Determine the (x, y) coordinate at the center of the cell enclosing the given text.  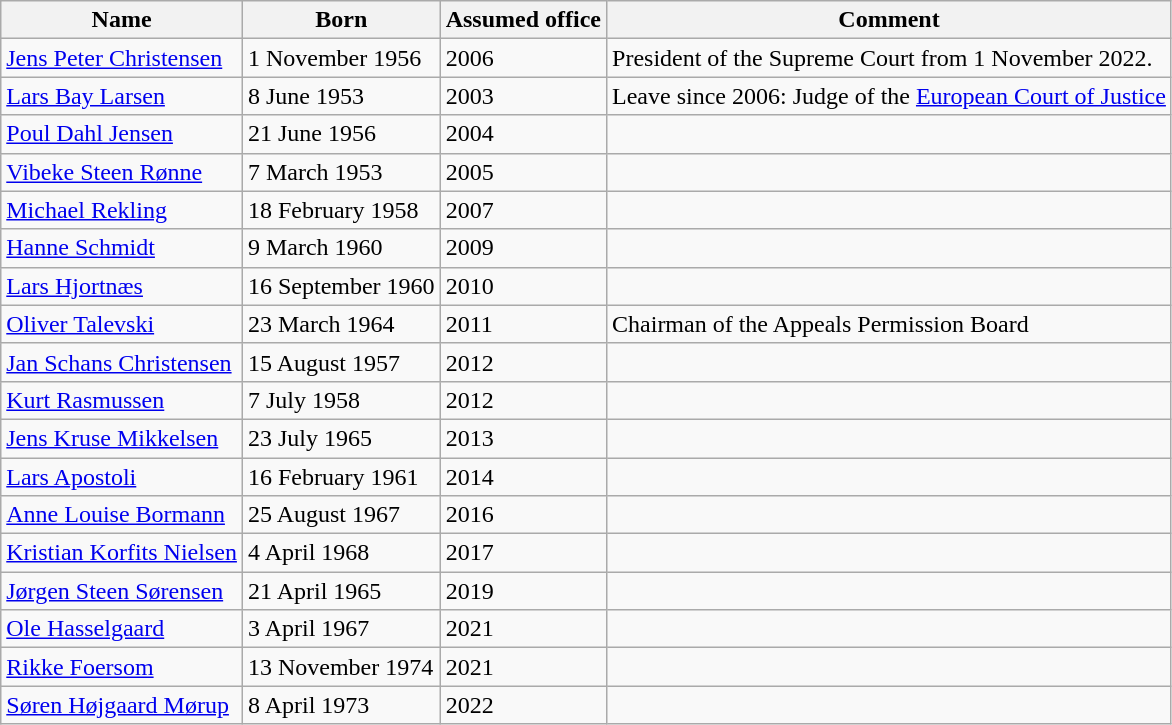
9 March 1960 (341, 248)
Leave since 2006: Judge of the European Court of Justice (890, 96)
Assumed office (523, 20)
Ole Hasselgaard (122, 629)
Chairman of the Appeals Permission Board (890, 324)
Poul Dahl Jensen (122, 134)
21 April 1965 (341, 591)
2013 (523, 438)
Søren Højgaard Mørup (122, 705)
Rikke Foersom (122, 667)
25 August 1967 (341, 515)
7 July 1958 (341, 400)
Comment (890, 20)
Jørgen Steen Sørensen (122, 591)
Jan Schans Christensen (122, 362)
15 August 1957 (341, 362)
2010 (523, 286)
Hanne Schmidt (122, 248)
8 April 1973 (341, 705)
2014 (523, 477)
Michael Rekling (122, 210)
2017 (523, 553)
4 April 1968 (341, 553)
Kristian Korfits Nielsen (122, 553)
Anne Louise Bormann (122, 515)
18 February 1958 (341, 210)
Born (341, 20)
23 July 1965 (341, 438)
Lars Hjortnæs (122, 286)
2006 (523, 58)
Name (122, 20)
Kurt Rasmussen (122, 400)
2003 (523, 96)
2009 (523, 248)
2007 (523, 210)
2004 (523, 134)
Vibeke Steen Rønne (122, 172)
1 November 1956 (341, 58)
2019 (523, 591)
2005 (523, 172)
13 November 1974 (341, 667)
2016 (523, 515)
3 April 1967 (341, 629)
21 June 1956 (341, 134)
7 March 1953 (341, 172)
Lars Apostoli (122, 477)
Lars Bay Larsen (122, 96)
23 March 1964 (341, 324)
Jens Kruse Mikkelsen (122, 438)
2022 (523, 705)
2011 (523, 324)
16 February 1961 (341, 477)
Jens Peter Christensen (122, 58)
Oliver Talevski (122, 324)
President of the Supreme Court from 1 November 2022. (890, 58)
16 September 1960 (341, 286)
8 June 1953 (341, 96)
